Scan for the cell matching the given text and deliver its (x, y) coordinate at center. 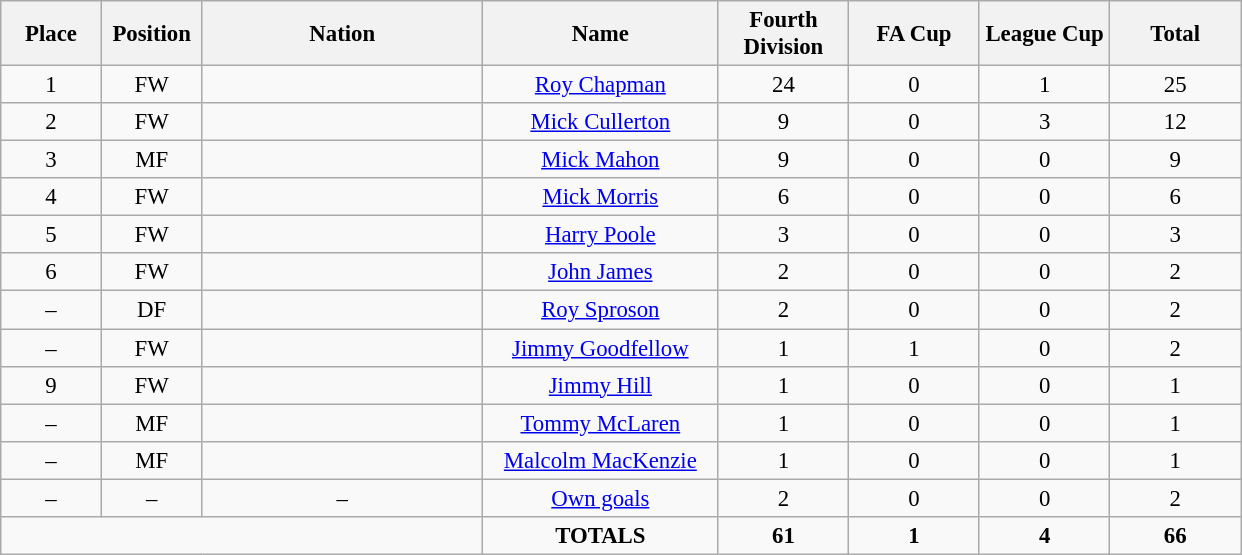
Malcolm MacKenzie (601, 460)
Name (601, 34)
Mick Cullerton (601, 122)
Mick Morris (601, 197)
Roy Chapman (601, 85)
Own goals (601, 498)
24 (784, 85)
25 (1176, 85)
TOTALS (601, 536)
Total (1176, 34)
66 (1176, 536)
Tommy McLaren (601, 423)
Nation (342, 34)
Position (152, 34)
12 (1176, 122)
Harry Poole (601, 235)
John James (601, 273)
DF (152, 310)
Fourth Division (784, 34)
Mick Mahon (601, 160)
Place (52, 34)
Jimmy Goodfellow (601, 348)
Roy Sproson (601, 310)
5 (52, 235)
Jimmy Hill (601, 385)
FA Cup (914, 34)
League Cup (1044, 34)
61 (784, 536)
